Find where the given text appears and provide that cell's center as [X, Y] coordinate. 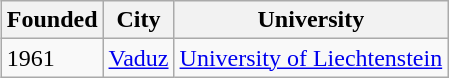
University [311, 20]
Vaduz [138, 58]
Founded [52, 20]
1961 [52, 58]
University of Liechtenstein [311, 58]
City [138, 20]
